From the cell containing the given text, extract its center point as [X, Y] coordinate. 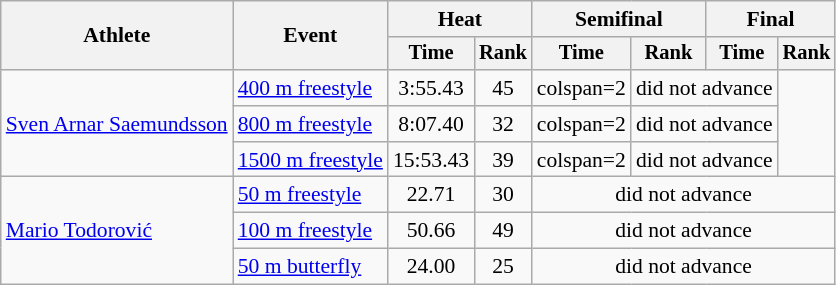
50.66 [431, 231]
Sven Arnar Saemundsson [117, 124]
Event [310, 36]
400 m freestyle [310, 88]
3:55.43 [431, 88]
Final [770, 19]
100 m freestyle [310, 231]
45 [503, 88]
49 [503, 231]
22.71 [431, 195]
15:53.43 [431, 160]
25 [503, 267]
30 [503, 195]
Athlete [117, 36]
32 [503, 124]
50 m butterfly [310, 267]
50 m freestyle [310, 195]
8:07.40 [431, 124]
800 m freestyle [310, 124]
39 [503, 160]
Mario Todorović [117, 230]
24.00 [431, 267]
Heat [460, 19]
Semifinal [619, 19]
1500 m freestyle [310, 160]
